Detect which cell encompasses the target text, then output its (X, Y) center coordinate. 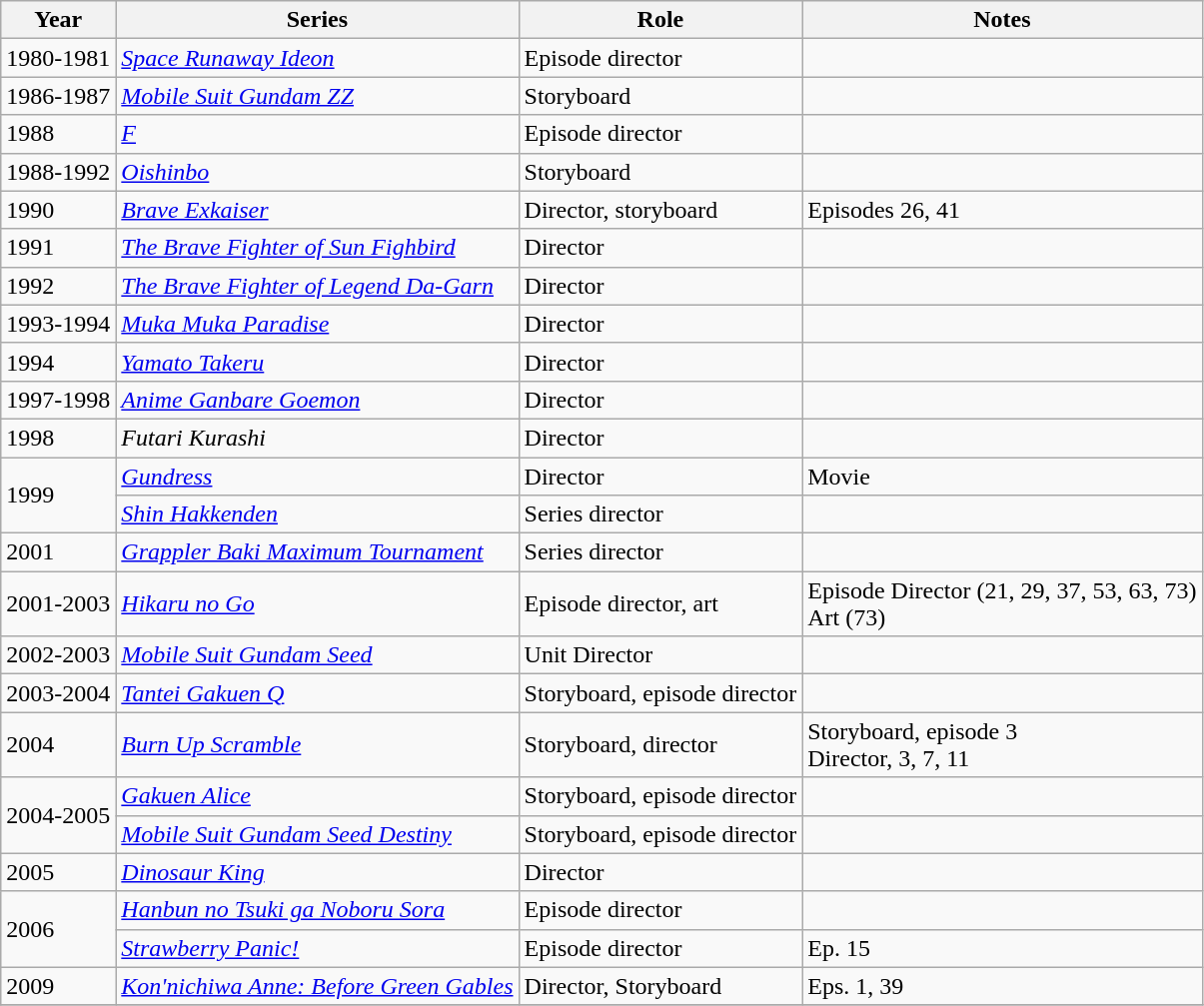
Gundress (318, 477)
The Brave Fighter of Sun Fighbird (318, 248)
Series (318, 20)
1991 (58, 248)
Year (58, 20)
1980-1981 (58, 58)
1988-1992 (58, 172)
The Brave Fighter of Legend Da-Garn (318, 286)
Muka Muka Paradise (318, 324)
Mobile Suit Gundam Seed (318, 655)
Anime Ganbare Goemon (318, 400)
Mobile Suit Gundam ZZ (318, 96)
1993-1994 (58, 324)
Episode director, art (660, 603)
Burn Up Scramble (318, 745)
Eps. 1, 39 (1002, 986)
Gakuen Alice (318, 796)
Storyboard, director (660, 745)
2005 (58, 872)
1999 (58, 496)
Tantei Gakuen Q (318, 693)
F (318, 134)
Ep. 15 (1002, 948)
Hikaru no Go (318, 603)
2002-2003 (58, 655)
Storyboard, episode 3Director, 3, 7, 11 (1002, 745)
Dinosaur King (318, 872)
Movie (1002, 477)
Episode Director (21, 29, 37, 53, 63, 73)Art (73) (1002, 603)
2006 (58, 929)
Shin Hakkenden (318, 514)
1992 (58, 286)
2009 (58, 986)
Yamato Takeru (318, 362)
2004 (58, 745)
Unit Director (660, 655)
Space Runaway Ideon (318, 58)
2001-2003 (58, 603)
Futari Kurashi (318, 438)
2001 (58, 552)
1998 (58, 438)
Notes (1002, 20)
Role (660, 20)
1988 (58, 134)
Episodes 26, 41 (1002, 210)
Kon'nichiwa Anne: Before Green Gables (318, 986)
1997-1998 (58, 400)
1994 (58, 362)
1986-1987 (58, 96)
Director, storyboard (660, 210)
Strawberry Panic! (318, 948)
Hanbun no Tsuki ga Noboru Sora (318, 910)
Grappler Baki Maximum Tournament (318, 552)
2003-2004 (58, 693)
Oishinbo (318, 172)
Mobile Suit Gundam Seed Destiny (318, 834)
Director, Storyboard (660, 986)
Brave Exkaiser (318, 210)
2004-2005 (58, 815)
1990 (58, 210)
